Locate the cell with the specified text and output its [x, y] center coordinate. 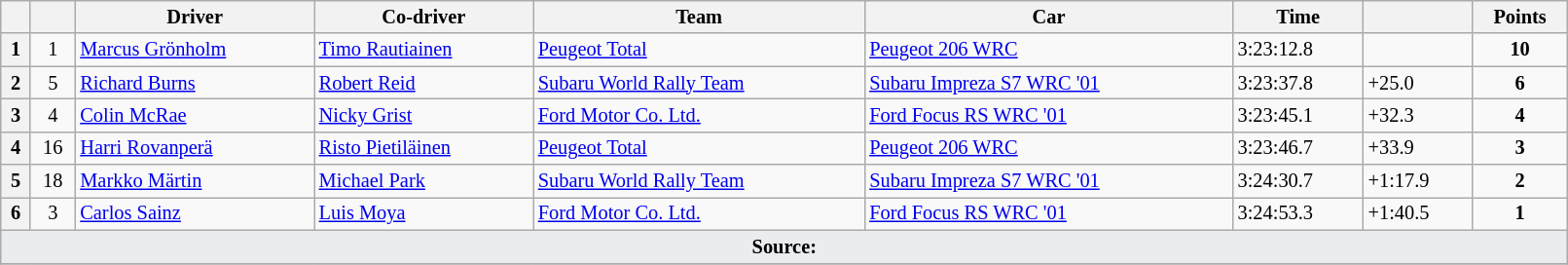
+33.9 [1418, 148]
3:23:46.7 [1298, 148]
3:23:37.8 [1298, 83]
Richard Burns [195, 83]
Team [699, 17]
+1:17.9 [1418, 181]
3:23:45.1 [1298, 115]
Michael Park [424, 181]
Luis Moya [424, 213]
Points [1519, 17]
18 [53, 181]
Markko Märtin [195, 181]
3:24:30.7 [1298, 181]
10 [1519, 50]
Co-driver [424, 17]
+25.0 [1418, 83]
Timo Rautiainen [424, 50]
16 [53, 148]
3:24:53.3 [1298, 213]
Carlos Sainz [195, 213]
Colin McRae [195, 115]
Robert Reid [424, 83]
Source: [784, 246]
3:23:12.8 [1298, 50]
Time [1298, 17]
Marcus Grönholm [195, 50]
Driver [195, 17]
Nicky Grist [424, 115]
Car [1048, 17]
Risto Pietiläinen [424, 148]
Harri Rovanperä [195, 148]
+32.3 [1418, 115]
+1:40.5 [1418, 213]
